Scan for the cell matching the given text and deliver its (x, y) coordinate at center. 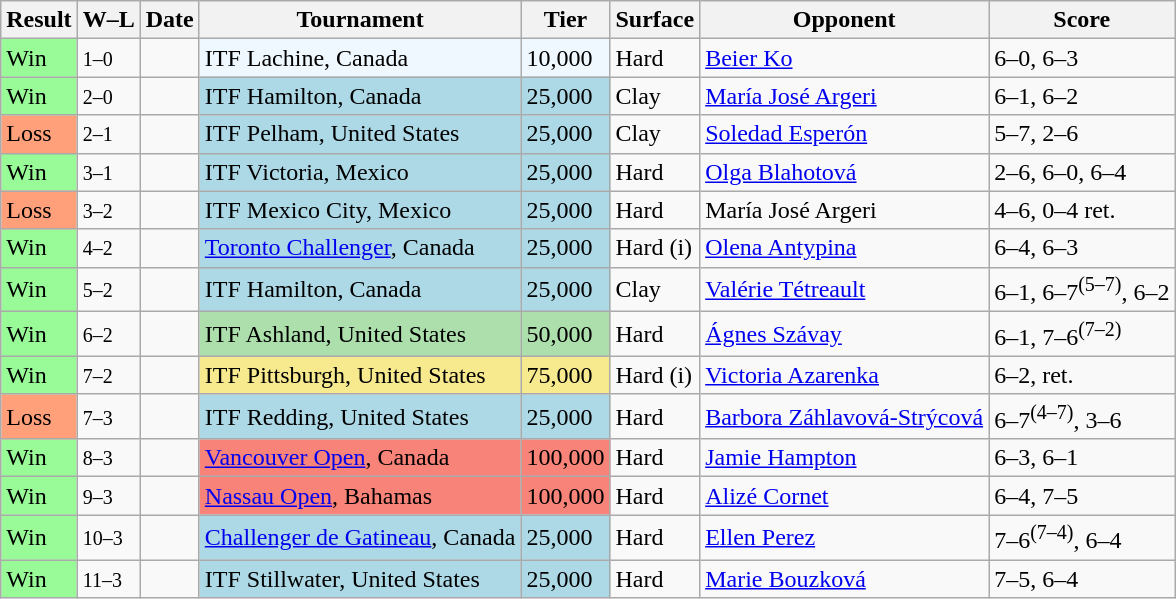
Score (1082, 20)
ITF Ashland, United States (360, 334)
Ellen Perez (844, 538)
Challenger de Gatineau, Canada (360, 538)
Valérie Tétreault (844, 290)
6–0, 6–3 (1082, 58)
2–0 (108, 96)
50,000 (566, 334)
6–7(4–7), 3–6 (1082, 416)
5–2 (108, 290)
Tier (566, 20)
75,000 (566, 375)
6–1, 7–6(7–2) (1082, 334)
ITF Redding, United States (360, 416)
Toronto Challenger, Canada (360, 248)
6–3, 6–1 (1082, 458)
ITF Pittsburgh, United States (360, 375)
Opponent (844, 20)
5–7, 2–6 (1082, 134)
ITF Pelham, United States (360, 134)
ITF Victoria, Mexico (360, 172)
6–4, 6–3 (1082, 248)
Tournament (360, 20)
Jamie Hampton (844, 458)
6–2 (108, 334)
Victoria Azarenka (844, 375)
6–1, 6–2 (1082, 96)
Date (170, 20)
ITF Stillwater, United States (360, 579)
6–2, ret. (1082, 375)
6–4, 7–5 (1082, 496)
Beier Ko (844, 58)
ITF Mexico City, Mexico (360, 210)
11–3 (108, 579)
Marie Bouzková (844, 579)
10–3 (108, 538)
Nassau Open, Bahamas (360, 496)
Olga Blahotová (844, 172)
2–1 (108, 134)
Barbora Záhlavová-Strýcová (844, 416)
4–6, 0–4 ret. (1082, 210)
Soledad Esperón (844, 134)
Result (39, 20)
Vancouver Open, Canada (360, 458)
4–2 (108, 248)
Olena Antypina (844, 248)
1–0 (108, 58)
10,000 (566, 58)
9–3 (108, 496)
2–6, 6–0, 6–4 (1082, 172)
3–1 (108, 172)
7–5, 6–4 (1082, 579)
W–L (108, 20)
3–2 (108, 210)
Ágnes Szávay (844, 334)
7–6(7–4), 6–4 (1082, 538)
7–2 (108, 375)
7–3 (108, 416)
8–3 (108, 458)
Alizé Cornet (844, 496)
Surface (655, 20)
ITF Lachine, Canada (360, 58)
6–1, 6–7(5–7), 6–2 (1082, 290)
